Scan for the cell matching the given text and deliver its (X, Y) coordinate at center. 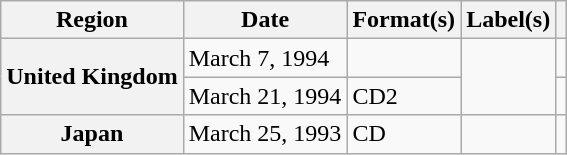
United Kingdom (92, 77)
Format(s) (404, 20)
Japan (92, 134)
March 7, 1994 (265, 58)
CD (404, 134)
CD2 (404, 96)
March 25, 1993 (265, 134)
Label(s) (508, 20)
March 21, 1994 (265, 96)
Region (92, 20)
Date (265, 20)
